Identify which cell holds the provided text, then report its (x, y) central coordinate. 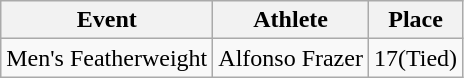
Alfonso Frazer (291, 58)
Place (415, 20)
Men's Featherweight (107, 58)
Athlete (291, 20)
Event (107, 20)
17(Tied) (415, 58)
